For the text-containing cell, return its midpoint in (X, Y) coordinate format. 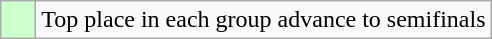
Top place in each group advance to semifinals (264, 20)
